Find where the given text appears and provide that cell's center as [X, Y] coordinate. 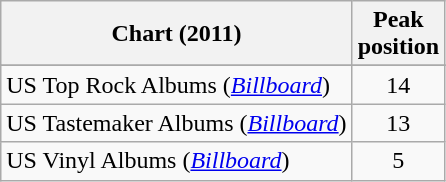
US Top Rock Albums (Billboard) [176, 85]
5 [398, 161]
Peakposition [398, 34]
US Vinyl Albums (Billboard) [176, 161]
13 [398, 123]
14 [398, 85]
US Tastemaker Albums (Billboard) [176, 123]
Chart (2011) [176, 34]
